Pinpoint the cell where the given text exists, returning its [x, y] midpoint coordinate. 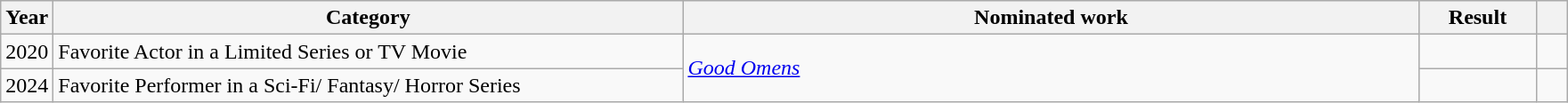
Good Omens [1051, 68]
Nominated work [1051, 18]
2020 [27, 51]
Favorite Performer in a Sci-Fi/ Fantasy/ Horror Series [369, 85]
Result [1478, 18]
2024 [27, 85]
Year [27, 18]
Favorite Actor in a Limited Series or TV Movie [369, 51]
Category [369, 18]
